Determine the (X, Y) coordinate at the center of the cell enclosing the given text.  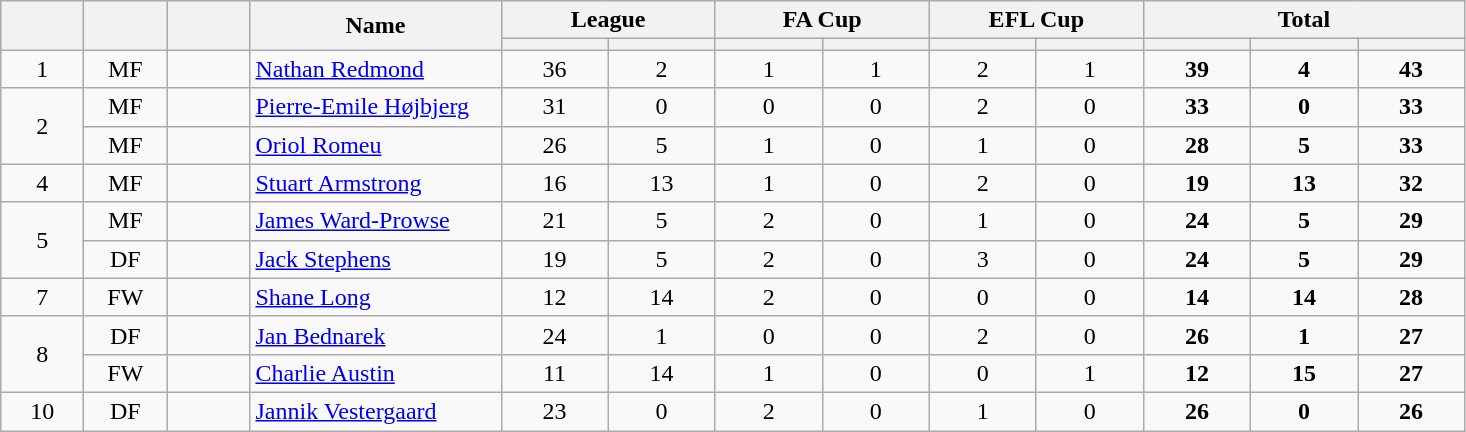
James Ward-Prowse (376, 221)
16 (554, 183)
Stuart Armstrong (376, 183)
10 (42, 411)
32 (1412, 183)
8 (42, 354)
Jannik Vestergaard (376, 411)
39 (1196, 69)
League (608, 20)
3 (982, 259)
Name (376, 26)
31 (554, 107)
Nathan Redmond (376, 69)
Pierre-Emile Højbjerg (376, 107)
EFL Cup (1036, 20)
36 (554, 69)
Total (1304, 20)
21 (554, 221)
Jan Bednarek (376, 335)
43 (1412, 69)
Charlie Austin (376, 373)
7 (42, 297)
15 (1304, 373)
FA Cup (822, 20)
Jack Stephens (376, 259)
11 (554, 373)
Shane Long (376, 297)
23 (554, 411)
Oriol Romeu (376, 145)
